Pinpoint the cell where the given text exists, returning its (x, y) midpoint coordinate. 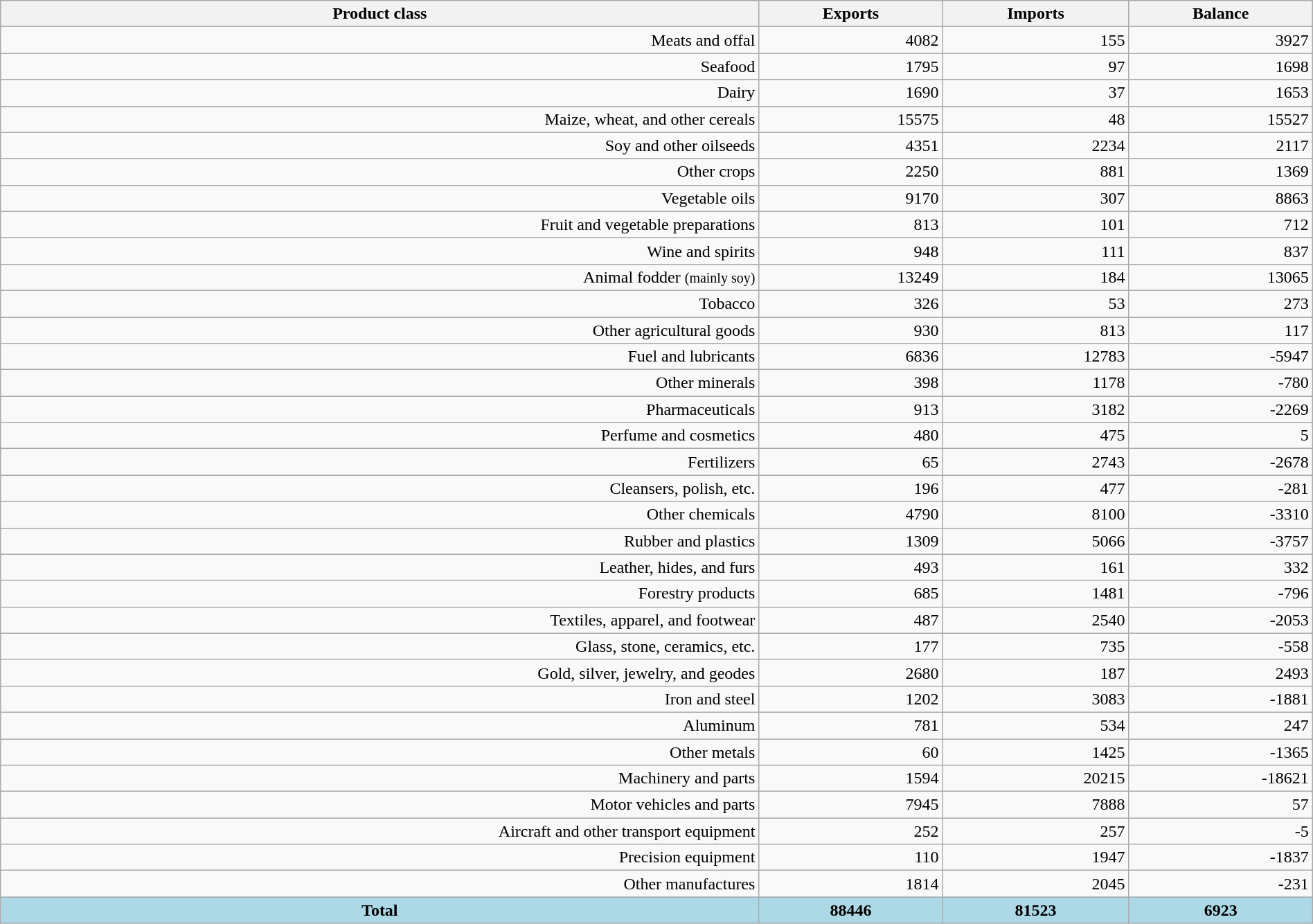
4082 (850, 40)
48 (1036, 119)
155 (1036, 40)
6836 (850, 357)
Fuel and lubricants (379, 357)
257 (1036, 831)
Other metals (379, 752)
Total (379, 910)
88446 (850, 910)
Fruit and vegetable preparations (379, 224)
177 (850, 646)
9170 (850, 198)
65 (850, 462)
2250 (850, 172)
2493 (1220, 673)
326 (850, 303)
Aluminum (379, 725)
6923 (1220, 910)
247 (1220, 725)
Precision equipment (379, 858)
3083 (1036, 699)
493 (850, 567)
Tobacco (379, 303)
Other minerals (379, 383)
2117 (1220, 145)
1178 (1036, 383)
117 (1220, 330)
3182 (1036, 409)
-558 (1220, 646)
Other crops (379, 172)
7888 (1036, 805)
1690 (850, 93)
-18621 (1220, 779)
-231 (1220, 884)
8863 (1220, 198)
1425 (1036, 752)
837 (1220, 251)
273 (1220, 303)
1814 (850, 884)
252 (850, 831)
477 (1036, 488)
-2269 (1220, 409)
948 (850, 251)
Iron and steel (379, 699)
Pharmaceuticals (379, 409)
4790 (850, 515)
712 (1220, 224)
1698 (1220, 66)
Gold, silver, jewelry, and geodes (379, 673)
Vegetable oils (379, 198)
5066 (1036, 541)
Other manufactures (379, 884)
-1837 (1220, 858)
2234 (1036, 145)
332 (1220, 567)
1947 (1036, 858)
2680 (850, 673)
930 (850, 330)
-1881 (1220, 699)
1795 (850, 66)
110 (850, 858)
Glass, stone, ceramics, etc. (379, 646)
101 (1036, 224)
20215 (1036, 779)
15527 (1220, 119)
3927 (1220, 40)
Leather, hides, and furs (379, 567)
2045 (1036, 884)
97 (1036, 66)
13065 (1220, 277)
53 (1036, 303)
Balance (1220, 14)
Perfume and cosmetics (379, 436)
-796 (1220, 594)
Forestry products (379, 594)
4351 (850, 145)
187 (1036, 673)
1202 (850, 699)
1594 (850, 779)
37 (1036, 93)
685 (850, 594)
15575 (850, 119)
Product class (379, 14)
-1365 (1220, 752)
Other chemicals (379, 515)
735 (1036, 646)
-2053 (1220, 620)
Fertilizers (379, 462)
Rubber and plastics (379, 541)
398 (850, 383)
13249 (850, 277)
-5 (1220, 831)
Motor vehicles and parts (379, 805)
5 (1220, 436)
Maize, wheat, and other cereals (379, 119)
-281 (1220, 488)
-3310 (1220, 515)
60 (850, 752)
111 (1036, 251)
81523 (1036, 910)
-780 (1220, 383)
Dairy (379, 93)
913 (850, 409)
161 (1036, 567)
-5947 (1220, 357)
Textiles, apparel, and footwear (379, 620)
Wine and spirits (379, 251)
Meats and offal (379, 40)
1653 (1220, 93)
534 (1036, 725)
1309 (850, 541)
196 (850, 488)
Machinery and parts (379, 779)
Seafood (379, 66)
1481 (1036, 594)
Imports (1036, 14)
2540 (1036, 620)
307 (1036, 198)
Animal fodder (mainly soy) (379, 277)
57 (1220, 805)
184 (1036, 277)
487 (850, 620)
480 (850, 436)
781 (850, 725)
Exports (850, 14)
2743 (1036, 462)
-3757 (1220, 541)
Aircraft and other transport equipment (379, 831)
-2678 (1220, 462)
475 (1036, 436)
8100 (1036, 515)
7945 (850, 805)
881 (1036, 172)
Other agricultural goods (379, 330)
Soy and other oilseeds (379, 145)
1369 (1220, 172)
Cleansers, polish, etc. (379, 488)
12783 (1036, 357)
